Capture the cell that displays the provided text and extract its [X, Y] central coordinate. 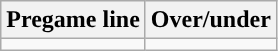
Pregame line [74, 20]
Over/under [210, 20]
